Return (X, Y) of the center of cell containing provided text 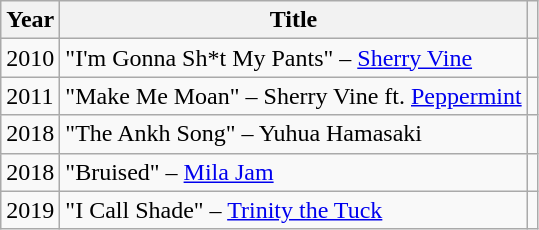
2010 (30, 58)
"Bruised" – Mila Jam (294, 172)
2011 (30, 96)
"The Ankh Song" – Yuhua Hamasaki (294, 134)
2019 (30, 210)
"I'm Gonna Sh*t My Pants" – Sherry Vine (294, 58)
Year (30, 20)
Title (294, 20)
"I Call Shade" – Trinity the Tuck (294, 210)
"Make Me Moan" – Sherry Vine ft. Peppermint (294, 96)
